Scan for the cell matching the given text and deliver its [X, Y] coordinate at center. 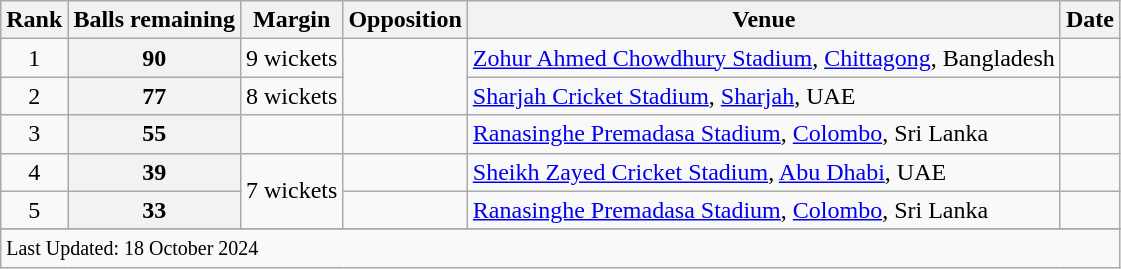
4 [34, 172]
55 [154, 134]
Zohur Ahmed Chowdhury Stadium, Chittagong, Bangladesh [764, 58]
Date [1090, 20]
8 wickets [291, 96]
1 [34, 58]
Venue [764, 20]
Rank [34, 20]
33 [154, 210]
Sheikh Zayed Cricket Stadium, Abu Dhabi, UAE [764, 172]
Last Updated: 18 October 2024 [560, 248]
5 [34, 210]
2 [34, 96]
Sharjah Cricket Stadium, Sharjah, UAE [764, 96]
Opposition [405, 20]
90 [154, 58]
Balls remaining [154, 20]
Margin [291, 20]
3 [34, 134]
77 [154, 96]
9 wickets [291, 58]
7 wickets [291, 191]
39 [154, 172]
